Scan for the cell matching the given text and deliver its (X, Y) coordinate at center. 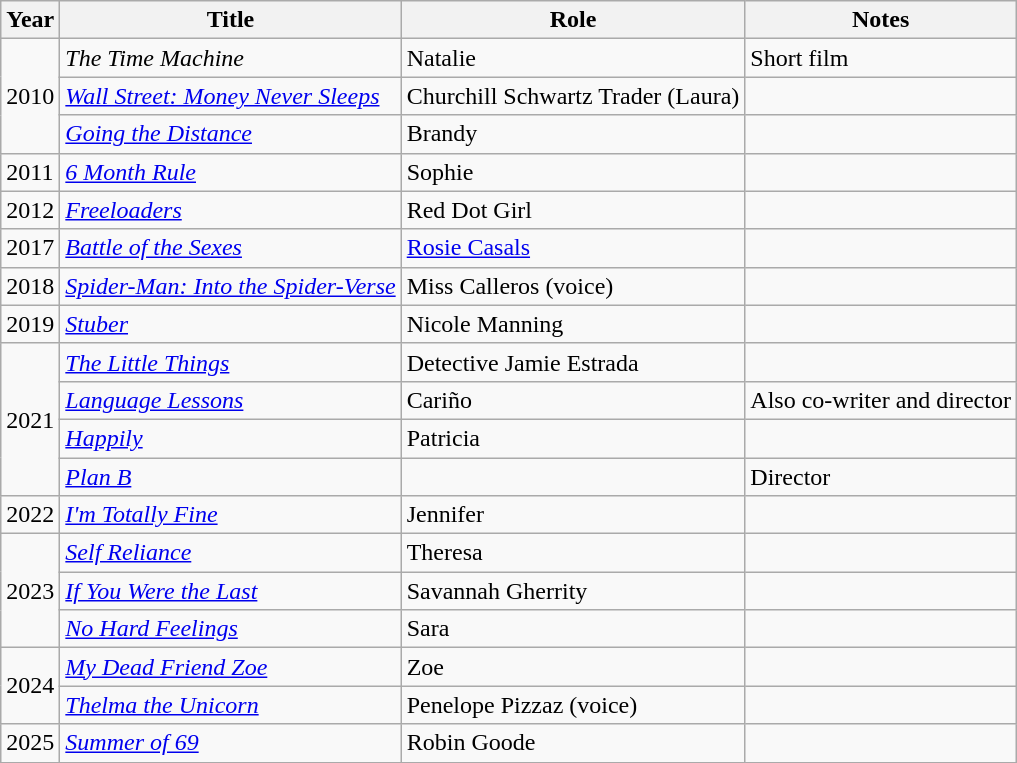
Role (573, 20)
Miss Calleros (voice) (573, 286)
Red Dot Girl (573, 210)
2022 (30, 515)
Freeloaders (230, 210)
Self Reliance (230, 553)
Zoe (573, 667)
Also co-writer and director (881, 400)
Churchill Schwartz Trader (Laura) (573, 96)
Plan B (230, 477)
Summer of 69 (230, 743)
2017 (30, 248)
Happily (230, 438)
Savannah Gherrity (573, 591)
Patricia (573, 438)
Year (30, 20)
The Little Things (230, 362)
Short film (881, 58)
Thelma the Unicorn (230, 705)
I'm Totally Fine (230, 515)
Sara (573, 629)
Stuber (230, 324)
Natalie (573, 58)
Battle of the Sexes (230, 248)
Wall Street: Money Never Sleeps (230, 96)
If You Were the Last (230, 591)
Brandy (573, 134)
No Hard Feelings (230, 629)
Nicole Manning (573, 324)
2019 (30, 324)
Detective Jamie Estrada (573, 362)
2024 (30, 686)
2021 (30, 419)
Robin Goode (573, 743)
Spider-Man: Into the Spider-Verse (230, 286)
Language Lessons (230, 400)
2018 (30, 286)
My Dead Friend Zoe (230, 667)
Going the Distance (230, 134)
Sophie (573, 172)
2025 (30, 743)
Penelope Pizzaz (voice) (573, 705)
2010 (30, 96)
The Time Machine (230, 58)
2012 (30, 210)
2023 (30, 591)
Notes (881, 20)
2011 (30, 172)
Director (881, 477)
6 Month Rule (230, 172)
Theresa (573, 553)
Jennifer (573, 515)
Cariño (573, 400)
Title (230, 20)
Rosie Casals (573, 248)
